From the cell containing the given text, extract its center point as [x, y] coordinate. 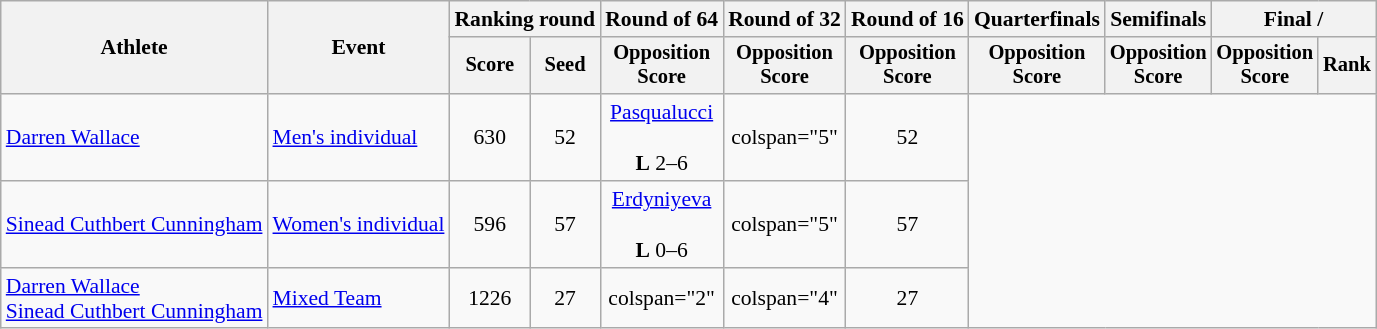
Rank [1347, 66]
Pasqualucci L 2–6 [662, 138]
Erdyniyeva L 0–6 [662, 224]
Mixed Team [358, 298]
1226 [490, 298]
Men's individual [358, 138]
Round of 16 [908, 19]
Women's individual [358, 224]
Athlete [134, 48]
Round of 32 [784, 19]
Seed [565, 66]
Darren Wallace [134, 138]
Semifinals [1158, 19]
Quarterfinals [1037, 19]
Ranking round [524, 19]
630 [490, 138]
Sinead Cuthbert Cunningham [134, 224]
596 [490, 224]
Final / [1293, 19]
Score [490, 66]
Darren WallaceSinead Cuthbert Cunningham [134, 298]
Round of 64 [662, 19]
Event [358, 48]
colspan="2" [662, 298]
colspan="4" [784, 298]
